Pinpoint the cell where the given text exists, returning its (X, Y) midpoint coordinate. 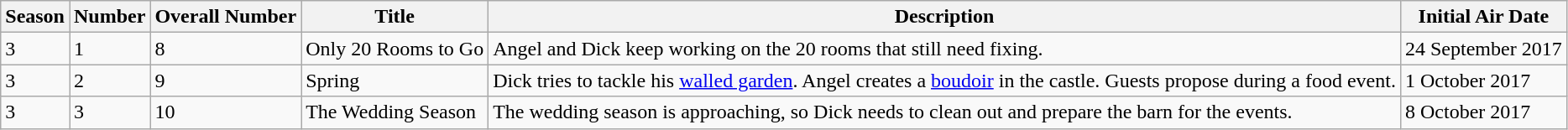
9 (226, 81)
Title (395, 17)
Angel and Dick keep working on the 20 rooms that still need fixing. (945, 49)
The Wedding Season (395, 112)
The wedding season is approaching, so Dick needs to clean out and prepare the barn for the events. (945, 112)
Only 20 Rooms to Go (395, 49)
Dick tries to tackle his walled garden. Angel creates a boudoir in the castle. Guests propose during a food event. (945, 81)
1 October 2017 (1483, 81)
Number (109, 17)
Overall Number (226, 17)
8 (226, 49)
Spring (395, 81)
Initial Air Date (1483, 17)
Season (35, 17)
2 (109, 81)
1 (109, 49)
8 October 2017 (1483, 112)
10 (226, 112)
24 September 2017 (1483, 49)
Description (945, 17)
